Return [X, Y] of the center of cell containing provided text 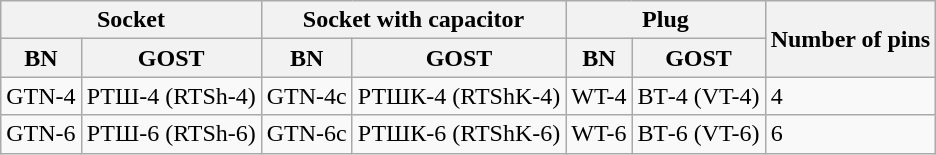
6 [850, 134]
WT-4 [599, 96]
GTN-4 [41, 96]
GTN-6с [306, 134]
GTN-6 [41, 134]
РТШ-6 (RTSh-6) [171, 134]
РТШ-4 (RTSh-4) [171, 96]
ВТ-6 (VT-6) [698, 134]
ВТ-4 (VT-4) [698, 96]
4 [850, 96]
Socket with capacitor [413, 20]
РТШК-4 (RTShK-4) [458, 96]
Number of pins [850, 39]
Plug [666, 20]
Socket [132, 20]
WT-6 [599, 134]
РТШК-6 (RTShK-6) [458, 134]
GTN-4c [306, 96]
